Return the [X, Y] coordinate for the center point of the cell that contains the specified text.  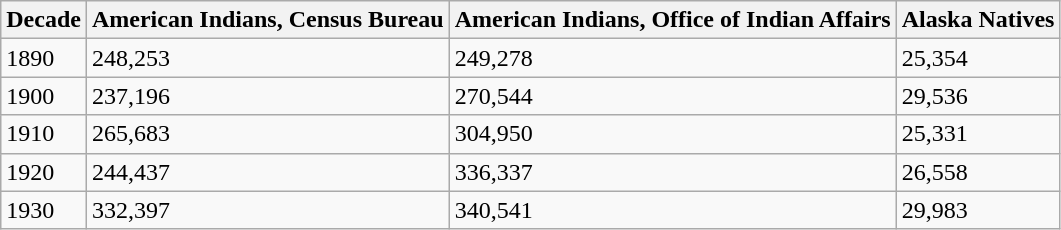
1920 [44, 172]
29,536 [978, 96]
Alaska Natives [978, 20]
1930 [44, 210]
332,397 [268, 210]
29,983 [978, 210]
1900 [44, 96]
270,544 [672, 96]
25,354 [978, 58]
244,437 [268, 172]
American Indians, Census Bureau [268, 20]
340,541 [672, 210]
248,253 [268, 58]
304,950 [672, 134]
American Indians, Office of Indian Affairs [672, 20]
26,558 [978, 172]
Decade [44, 20]
25,331 [978, 134]
265,683 [268, 134]
249,278 [672, 58]
1910 [44, 134]
237,196 [268, 96]
1890 [44, 58]
336,337 [672, 172]
